Find where the given text appears and provide that cell's center as (x, y) coordinate. 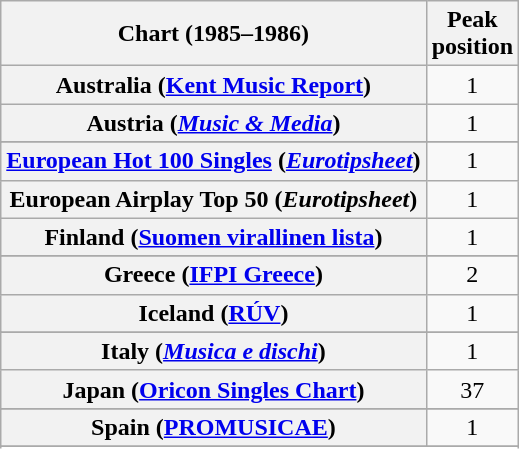
Finland (Suomen virallinen lista) (214, 237)
Spain (PROMUSICAE) (214, 427)
37 (472, 389)
European Hot 100 Singles (Eurotipsheet) (214, 161)
Chart (1985–1986) (214, 34)
European Airplay Top 50 (Eurotipsheet) (214, 199)
Austria (Music & Media) (214, 123)
Australia (Kent Music Report) (214, 85)
Japan (Oricon Singles Chart) (214, 389)
Italy (Musica e dischi) (214, 351)
Iceland (RÚV) (214, 313)
Peakposition (472, 34)
Greece (IFPI Greece) (214, 275)
2 (472, 275)
